From the cell containing the given text, extract its center point as (x, y) coordinate. 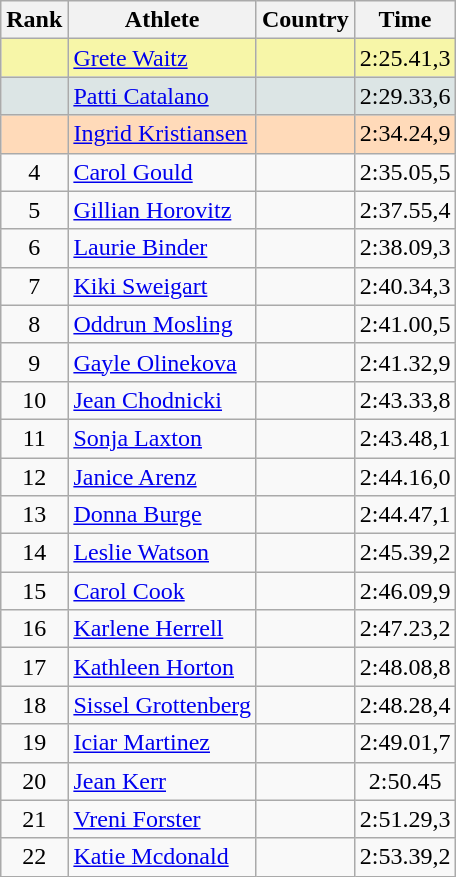
Jean Kerr (162, 781)
8 (34, 324)
2:44.16,0 (405, 477)
11 (34, 438)
Gillian Horovitz (162, 210)
Leslie Watson (162, 553)
19 (34, 743)
20 (34, 781)
2:41.32,9 (405, 362)
2:34.24,9 (405, 134)
Karlene Herrell (162, 629)
13 (34, 515)
Donna Burge (162, 515)
10 (34, 400)
7 (34, 286)
2:49.01,7 (405, 743)
Carol Cook (162, 591)
16 (34, 629)
Rank (34, 20)
Vreni Forster (162, 819)
Oddrun Mosling (162, 324)
9 (34, 362)
2:51.29,3 (405, 819)
Katie Mcdonald (162, 857)
2:29.33,6 (405, 96)
6 (34, 248)
2:43.48,1 (405, 438)
2:50.45 (405, 781)
Sonja Laxton (162, 438)
Time (405, 20)
Sissel Grottenberg (162, 705)
Kiki Sweigart (162, 286)
Laurie Binder (162, 248)
Iciar Martinez (162, 743)
2:46.09,9 (405, 591)
2:47.23,2 (405, 629)
Ingrid Kristiansen (162, 134)
18 (34, 705)
Carol Gould (162, 172)
2:43.33,8 (405, 400)
2:25.41,3 (405, 58)
2:53.39,2 (405, 857)
Country (305, 20)
12 (34, 477)
17 (34, 667)
15 (34, 591)
Janice Arenz (162, 477)
4 (34, 172)
2:38.09,3 (405, 248)
5 (34, 210)
Athlete (162, 20)
Patti Catalano (162, 96)
2:44.47,1 (405, 515)
2:41.00,5 (405, 324)
Kathleen Horton (162, 667)
Jean Chodnicki (162, 400)
21 (34, 819)
2:48.28,4 (405, 705)
Grete Waitz (162, 58)
22 (34, 857)
2:48.08,8 (405, 667)
2:35.05,5 (405, 172)
Gayle Olinekova (162, 362)
2:40.34,3 (405, 286)
2:45.39,2 (405, 553)
2:37.55,4 (405, 210)
14 (34, 553)
